Locate the cell with the specified text and output its (x, y) center coordinate. 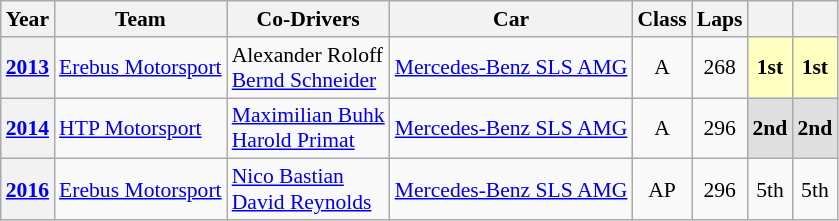
Alexander Roloff Bernd Schneider (308, 68)
Nico Bastian David Reynolds (308, 190)
Year (28, 19)
Co-Drivers (308, 19)
2016 (28, 190)
2014 (28, 128)
AP (662, 190)
Team (140, 19)
Class (662, 19)
268 (720, 68)
Maximilian Buhk Harold Primat (308, 128)
Car (512, 19)
Laps (720, 19)
2013 (28, 68)
HTP Motorsport (140, 128)
